Find where the given text appears and provide that cell's center as [X, Y] coordinate. 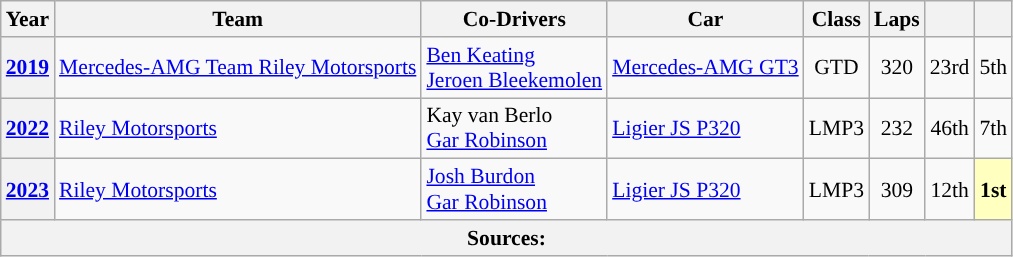
2022 [28, 128]
Mercedes-AMG GT3 [706, 68]
Sources: [506, 238]
Kay van Berlo Gar Robinson [514, 128]
Ben Keating Jeroen Bleekemolen [514, 68]
Year [28, 19]
320 [897, 68]
232 [897, 128]
46th [950, 128]
Mercedes-AMG Team Riley Motorsports [238, 68]
309 [897, 190]
Josh Burdon Gar Robinson [514, 190]
23rd [950, 68]
Co-Drivers [514, 19]
Car [706, 19]
2019 [28, 68]
2023 [28, 190]
Laps [897, 19]
12th [950, 190]
Team [238, 19]
5th [993, 68]
7th [993, 128]
GTD [836, 68]
1st [993, 190]
Class [836, 19]
